Return the [X, Y] coordinate for the center point of the cell that contains the specified text.  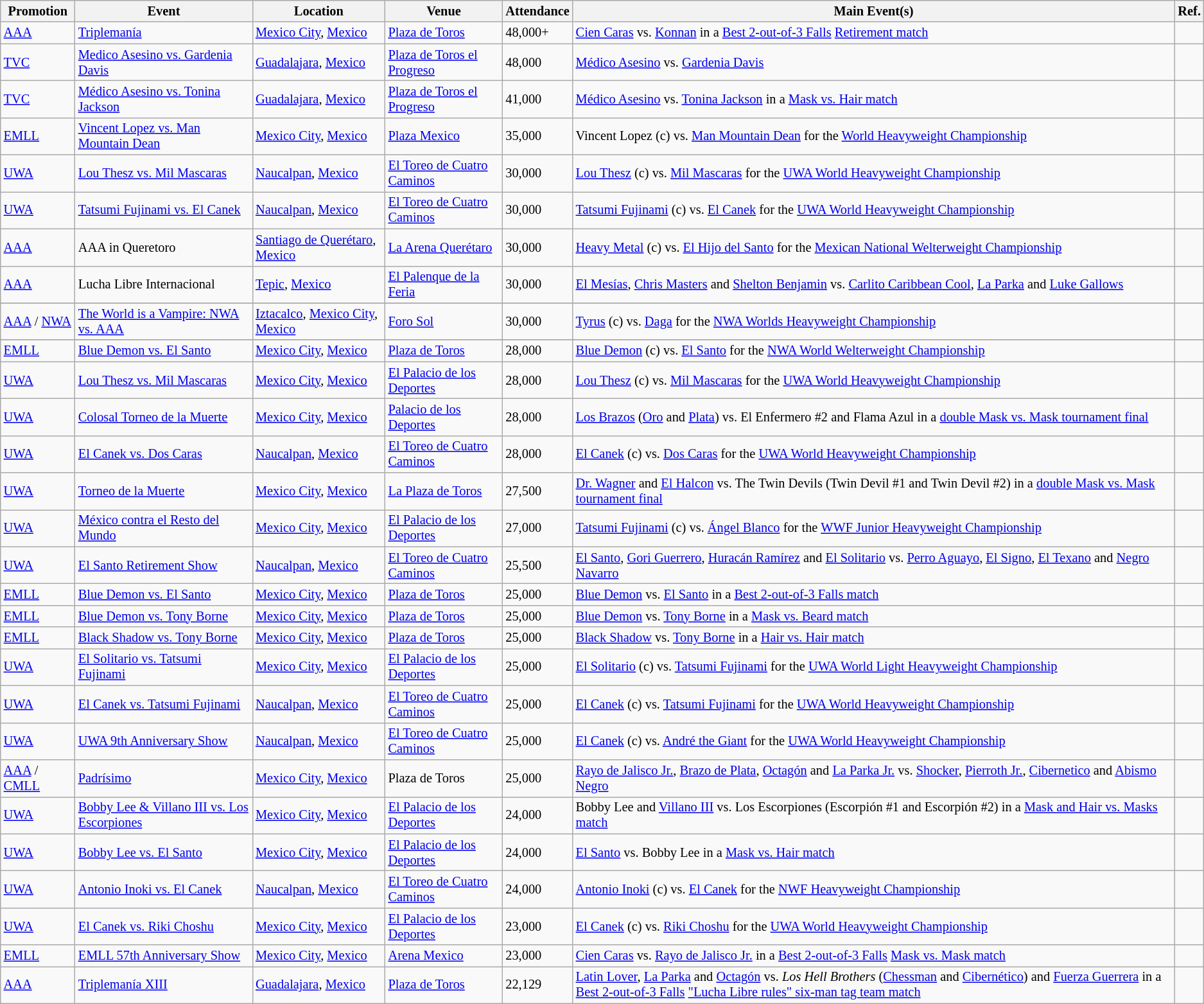
Antonio Inoki vs. El Canek [164, 889]
Tyrus (c) vs. Daga for the NWA Worlds Heavyweight Championship [874, 321]
Ref. [1189, 11]
Triplemanía XIII [164, 985]
AAA in Queretoro [164, 247]
El Canek vs. Riki Choshu [164, 926]
Santiago de Querétaro, Mexico [318, 247]
Blue Demon vs. El Santo in a Best 2-out-of-3 Falls match [874, 594]
27,500 [537, 491]
Colosal Torneo de la Muerte [164, 417]
El Canek (c) vs. Riki Choshu for the UWA World Heavyweight Championship [874, 926]
El Canek vs. Tatsumi Fujinami [164, 704]
Bobby Lee & Villano III vs. Los Escorpiones [164, 815]
Vincent Lopez (c) vs. Man Mountain Dean for the World Heavyweight Championship [874, 136]
Bobby Lee vs. El Santo [164, 852]
35,000 [537, 136]
El Canek vs. Dos Caras [164, 454]
Plaza Mexico [444, 136]
Lucha Libre Internacional [164, 285]
Tatsumi Fujinami (c) vs. Ángel Blanco for the WWF Junior Heavyweight Championship [874, 528]
The World is a Vampire: NWA vs. AAA [164, 321]
Blue Demon (c) vs. El Santo for the NWA World Welterweight Championship [874, 351]
Heavy Metal (c) vs. El Hijo del Santo for the Mexican National Welterweight Championship [874, 247]
El Santo Retirement Show [164, 565]
27,000 [537, 528]
El Canek (c) vs. André the Giant for the UWA World Heavyweight Championship [874, 741]
Palacio de los Deportes [444, 417]
Dr. Wagner and El Halcon vs. The Twin Devils (Twin Devil #1 and Twin Devil #2) in a double Mask vs. Mask tournament final [874, 491]
Blue Demon vs. Tony Borne in a Mask vs. Beard match [874, 616]
Black Shadow vs. Tony Borne [164, 638]
UWA 9th Anniversary Show [164, 741]
Medico Asesino vs. Gardenia Davis [164, 62]
Tatsumi Fujinami (c) vs. El Canek for the UWA World Heavyweight Championship [874, 210]
El Canek (c) vs. Tatsumi Fujinami for the UWA World Heavyweight Championship [874, 704]
El Palenque de la Feria [444, 285]
AAA / CMLL [38, 778]
25,500 [537, 565]
El Solitario (c) vs. Tatsumi Fujinami for the UWA World Light Heavyweight Championship [874, 667]
Tepic, Mexico [318, 285]
Médico Asesino vs. Tonina Jackson [164, 99]
Médico Asesino vs. Gardenia Davis [874, 62]
La Arena Querétaro [444, 247]
Antonio Inoki (c) vs. El Canek for the NWF Heavyweight Championship [874, 889]
Triplemanía [164, 33]
El Mesías, Chris Masters and Shelton Benjamin vs. Carlito Caribbean Cool, La Parka and Luke Gallows [874, 285]
El Santo vs. Bobby Lee in a Mask vs. Hair match [874, 852]
22,129 [537, 985]
EMLL 57th Anniversary Show [164, 956]
Iztacalco, Mexico City, Mexico [318, 321]
Torneo de la Muerte [164, 491]
El Solitario vs. Tatsumi Fujinami [164, 667]
El Canek (c) vs. Dos Caras for the UWA World Heavyweight Championship [874, 454]
48,000 [537, 62]
48,000+ [537, 33]
Los Brazos (Oro and Plata) vs. El Enfermero #2 and Flama Azul in a double Mask vs. Mask tournament final [874, 417]
Main Event(s) [874, 11]
México contra el Resto del Mundo [164, 528]
41,000 [537, 99]
Foro Sol [444, 321]
Padrísimo [164, 778]
Event [164, 11]
Venue [444, 11]
AAA / NWA [38, 321]
Black Shadow vs. Tony Borne in a Hair vs. Hair match [874, 638]
La Plaza de Toros [444, 491]
El Santo, Gori Guerrero, Huracán Ramírez and El Solitario vs. Perro Aguayo, El Signo, El Texano and Negro Navarro [874, 565]
Cien Caras vs. Konnan in a Best 2-out-of-3 Falls Retirement match [874, 33]
Location [318, 11]
Attendance [537, 11]
Rayo de Jalisco Jr., Brazo de Plata, Octagón and La Parka Jr. vs. Shocker, Pierroth Jr., Cibernetico and Abismo Negro [874, 778]
Tatsumi Fujinami vs. El Canek [164, 210]
Promotion [38, 11]
Blue Demon vs. Tony Borne [164, 616]
Vincent Lopez vs. Man Mountain Dean [164, 136]
Médico Asesino vs. Tonina Jackson in a Mask vs. Hair match [874, 99]
Bobby Lee and Villano III vs. Los Escorpiones (Escorpión #1 and Escorpión #2) in a Mask and Hair vs. Masks match [874, 815]
Cien Caras vs. Rayo de Jalisco Jr. in a Best 2-out-of-3 Falls Mask vs. Mask match [874, 956]
Arena Mexico [444, 956]
